Return the (x, y) coordinate for the center point of the cell that contains the specified text.  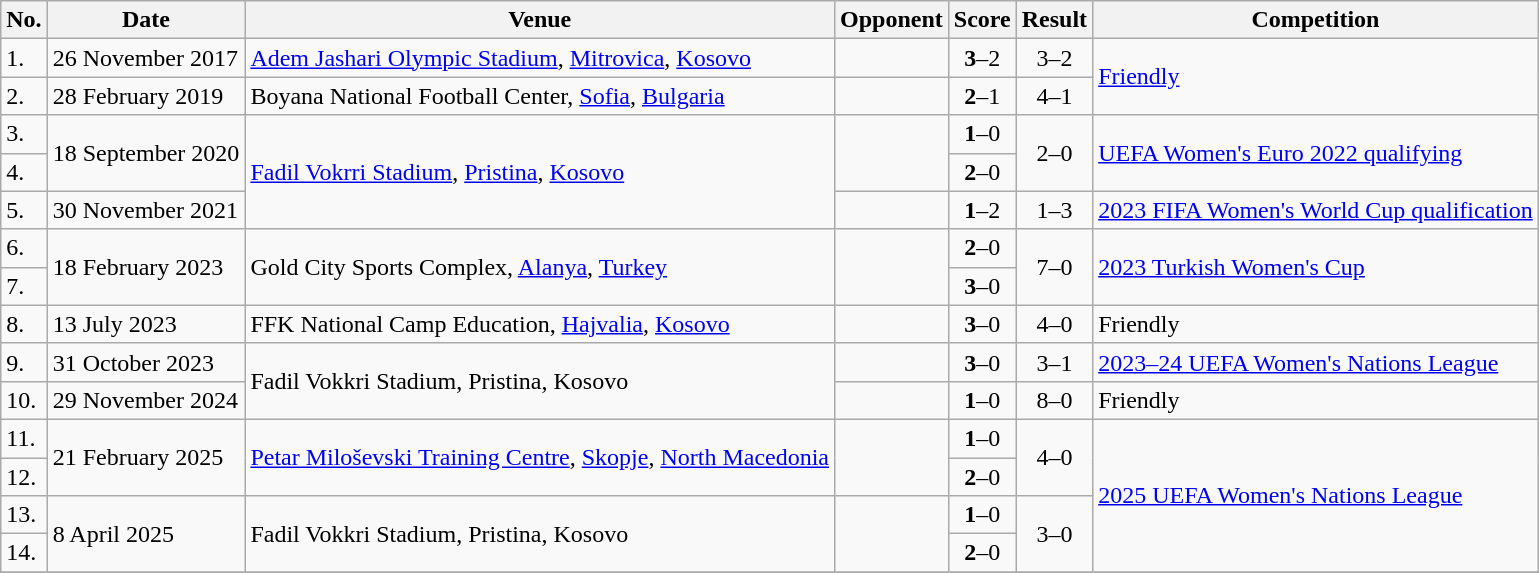
13. (24, 515)
2–1 (982, 96)
2023–24 UEFA Women's Nations League (1316, 362)
12. (24, 477)
13 July 2023 (146, 324)
21 February 2025 (146, 457)
31 October 2023 (146, 362)
5. (24, 210)
8–0 (1054, 400)
4–1 (1054, 96)
2025 UEFA Women's Nations League (1316, 495)
Petar Miloševski Training Centre, Skopje, North Macedonia (540, 457)
Result (1054, 20)
10. (24, 400)
UEFA Women's Euro 2022 qualifying (1316, 153)
Venue (540, 20)
2. (24, 96)
2023 FIFA Women's World Cup qualification (1316, 210)
1. (24, 58)
FFK National Camp Education, Hajvalia, Kosovo (540, 324)
28 February 2019 (146, 96)
4. (24, 172)
14. (24, 553)
Date (146, 20)
3–1 (1054, 362)
9. (24, 362)
Gold City Sports Complex, Alanya, Turkey (540, 267)
2023 Turkish Women's Cup (1316, 267)
29 November 2024 (146, 400)
1–2 (982, 210)
7. (24, 286)
7–0 (1054, 267)
Opponent (892, 20)
8. (24, 324)
1–3 (1054, 210)
18 February 2023 (146, 267)
Score (982, 20)
26 November 2017 (146, 58)
No. (24, 20)
8 April 2025 (146, 534)
11. (24, 438)
Boyana National Football Center, Sofia, Bulgaria (540, 96)
6. (24, 248)
Adem Jashari Olympic Stadium, Mitrovica, Kosovo (540, 58)
Fadil Vokrri Stadium, Pristina, Kosovo (540, 172)
18 September 2020 (146, 153)
3. (24, 134)
Competition (1316, 20)
30 November 2021 (146, 210)
